Determine the [x, y] coordinate at the center of the cell enclosing the given text.  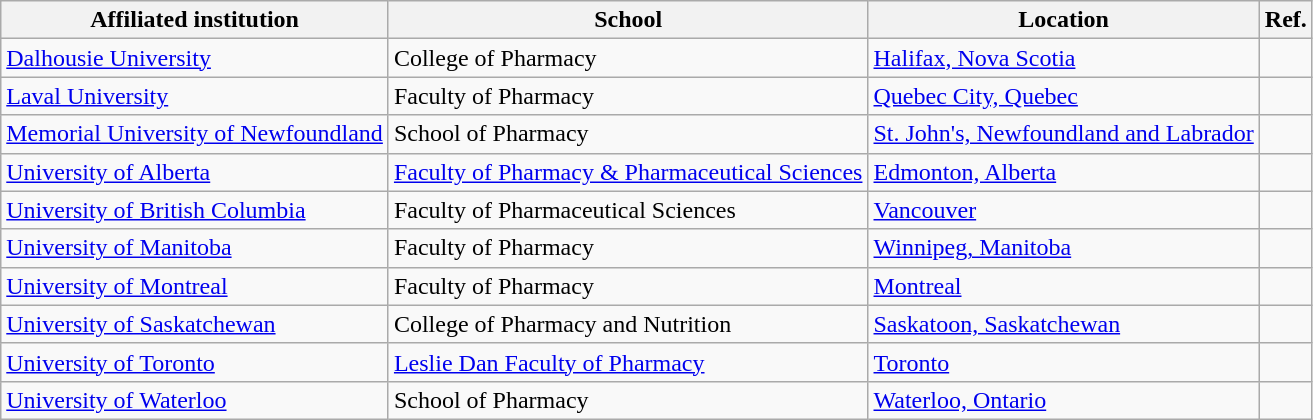
Affiliated institution [195, 20]
Toronto [1064, 362]
Winnipeg, Manitoba [1064, 248]
Saskatoon, Saskatchewan [1064, 324]
St. John's, Newfoundland and Labrador [1064, 134]
College of Pharmacy and Nutrition [628, 324]
Waterloo, Ontario [1064, 400]
Faculty of Pharmacy & Pharmaceutical Sciences [628, 172]
Location [1064, 20]
University of Alberta [195, 172]
University of Saskatchewan [195, 324]
University of Toronto [195, 362]
Halifax, Nova Scotia [1064, 58]
School [628, 20]
University of Waterloo [195, 400]
Edmonton, Alberta [1064, 172]
Leslie Dan Faculty of Pharmacy [628, 362]
University of Montreal [195, 286]
Laval University [195, 96]
Memorial University of Newfoundland [195, 134]
Dalhousie University [195, 58]
University of British Columbia [195, 210]
Vancouver [1064, 210]
Quebec City, Quebec [1064, 96]
College of Pharmacy [628, 58]
Montreal [1064, 286]
Faculty of Pharmaceutical Sciences [628, 210]
Ref. [1286, 20]
University of Manitoba [195, 248]
